Pinpoint the cell where the given text exists, returning its (X, Y) midpoint coordinate. 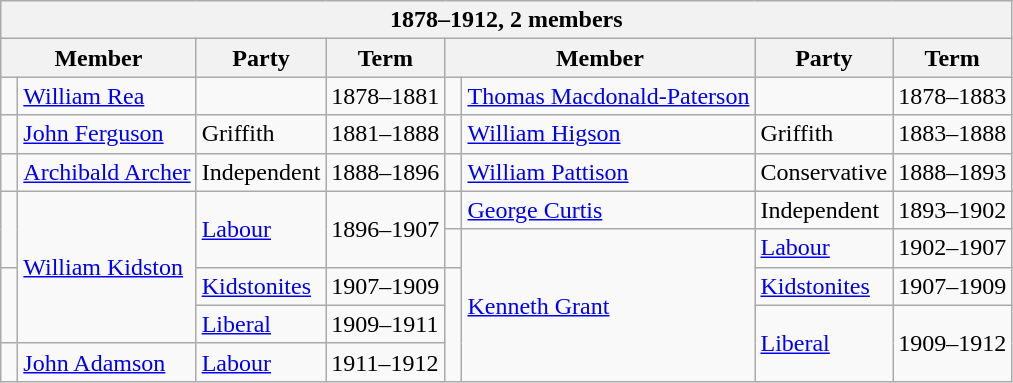
George Curtis (608, 210)
1909–1911 (386, 324)
William Rea (107, 96)
1888–1896 (386, 172)
Thomas Macdonald-Paterson (608, 96)
William Kidston (107, 267)
1878–1912, 2 members (506, 20)
1878–1883 (952, 96)
1902–1907 (952, 248)
William Pattison (608, 172)
1909–1912 (952, 343)
William Higson (608, 134)
1878–1881 (386, 96)
1893–1902 (952, 210)
1888–1893 (952, 172)
Archibald Archer (107, 172)
1896–1907 (386, 229)
1911–1912 (386, 362)
Conservative (824, 172)
1883–1888 (952, 134)
John Ferguson (107, 134)
1881–1888 (386, 134)
John Adamson (107, 362)
Kenneth Grant (608, 305)
